Scan for the cell matching the given text and deliver its (X, Y) coordinate at center. 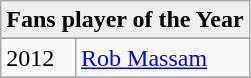
Rob Massam (163, 58)
2012 (38, 58)
Fans player of the Year (125, 20)
